Search for the cell housing the specified text and yield its [x, y] center coordinate. 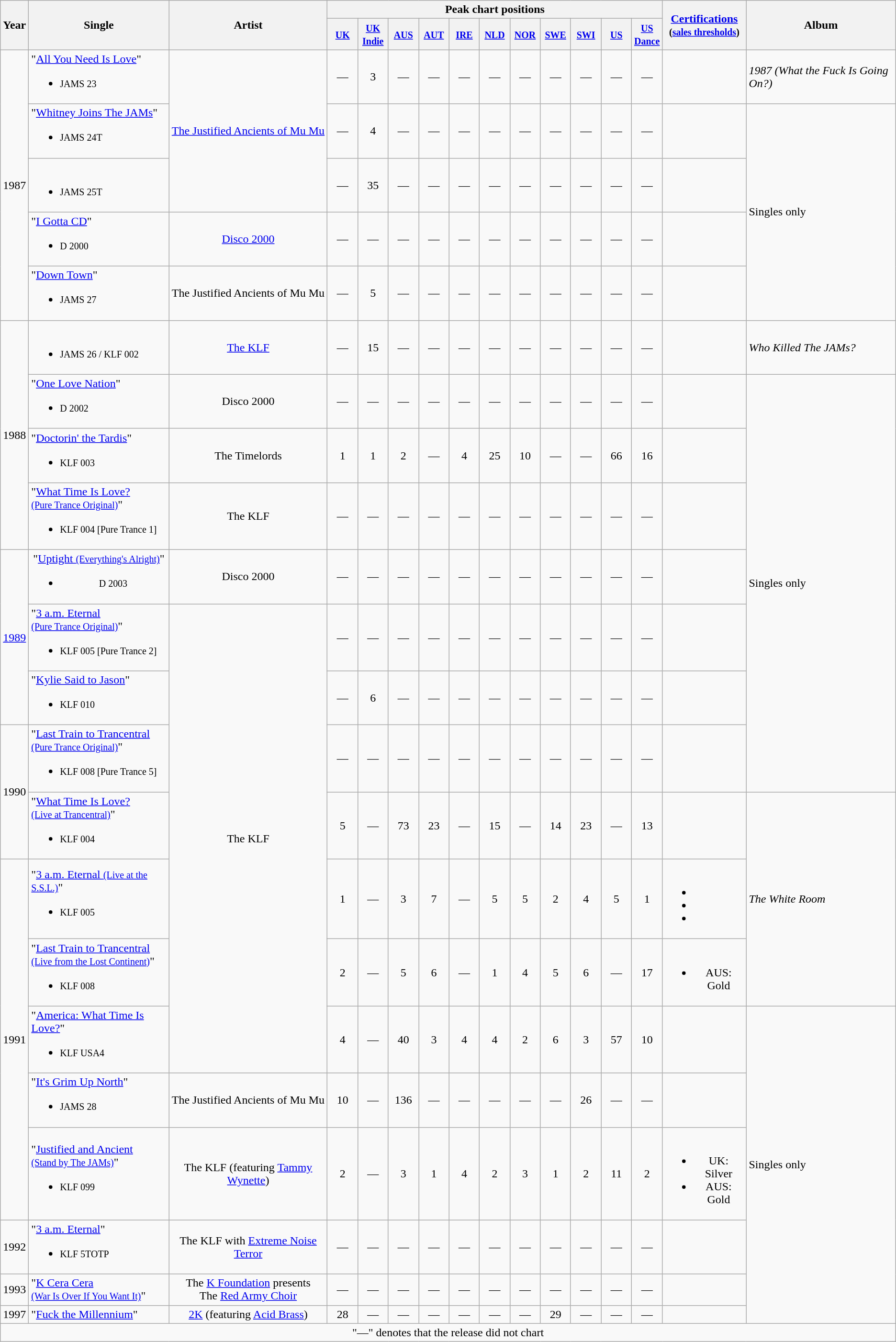
"What Time Is Love? (Pure Trance Original)"KLF 004 [Pure Trance 1] [99, 516]
The K Foundation presents The Red Army Choir [248, 1289]
1989 [14, 637]
"America: What Time Is Love?"KLF USA4 [99, 1040]
57 [616, 1040]
"Last Train to Trancentral (Pure Trance Original)"KLF 008 [Pure Trance 5] [99, 759]
25 [495, 456]
SWI [586, 34]
Artist [248, 25]
IRE [464, 34]
"It's Grim Up North"JAMS 28 [99, 1100]
1991 [14, 1040]
26 [586, 1100]
Who Killed The JAMs? [821, 347]
136 [403, 1100]
"Justified and Ancient (Stand by The JAMs)"KLF 099 [99, 1174]
AUT [434, 34]
NOR [525, 34]
The KLF with Extreme Noise Terror [248, 1247]
1992 [14, 1247]
AUS: Gold [705, 973]
"Down Town"JAMS 27 [99, 293]
The KLF (featuring Tammy Wynette) [248, 1174]
16 [647, 456]
11 [616, 1174]
40 [403, 1040]
JAMS 26 / KLF 002 [99, 347]
"Kylie Said to Jason"KLF 010 [99, 698]
The White Room [821, 899]
13 [647, 826]
73 [403, 826]
35 [373, 185]
Single [99, 25]
Album [821, 25]
AUS [403, 34]
1988 [14, 435]
1993 [14, 1289]
"3 a.m. Eternal"KLF 5TOTP [99, 1247]
1987 [14, 185]
"All You Need Is Love"JAMS 23 [99, 77]
14 [556, 826]
"Doctorin' the Tardis"KLF 003 [99, 456]
"Whitney Joins The JAMs"JAMS 24T [99, 131]
1990 [14, 792]
JAMS 25T [99, 185]
US [616, 34]
7 [434, 899]
29 [556, 1314]
UK: SilverAUS: Gold [705, 1174]
Peak chart positions [495, 10]
"3 a.m. Eternal (Pure Trance Original)"KLF 005 [Pure Trance 2] [99, 637]
"Last Train to Trancentral (Live from the Lost Continent)"KLF 008 [99, 973]
"What Time Is Love? (Live at Trancentral)"KLF 004 [99, 826]
1997 [14, 1314]
"—" denotes that the release did not chart [448, 1332]
17 [647, 973]
Certifications(sales thresholds) [705, 25]
1987 (What the Fuck Is Going On?) [821, 77]
2K (featuring Acid Brass) [248, 1314]
SWE [556, 34]
"Fuck the Millennium" [99, 1314]
66 [616, 456]
UKIndie [373, 34]
"3 a.m. Eternal (Live at the S.S.L.)"KLF 005 [99, 899]
28 [343, 1314]
USDance [647, 34]
"Uptight (Everything's Alright)"D 2003 [99, 576]
NLD [495, 34]
The Timelords [248, 456]
"I Gotta CD"D 2000 [99, 239]
"One Love Nation"D 2002 [99, 401]
"K Cera Cera (War Is Over If You Want It)" [99, 1289]
UK [343, 34]
Year [14, 25]
